Return the [X, Y] coordinate for the center point of the cell that contains the specified text.  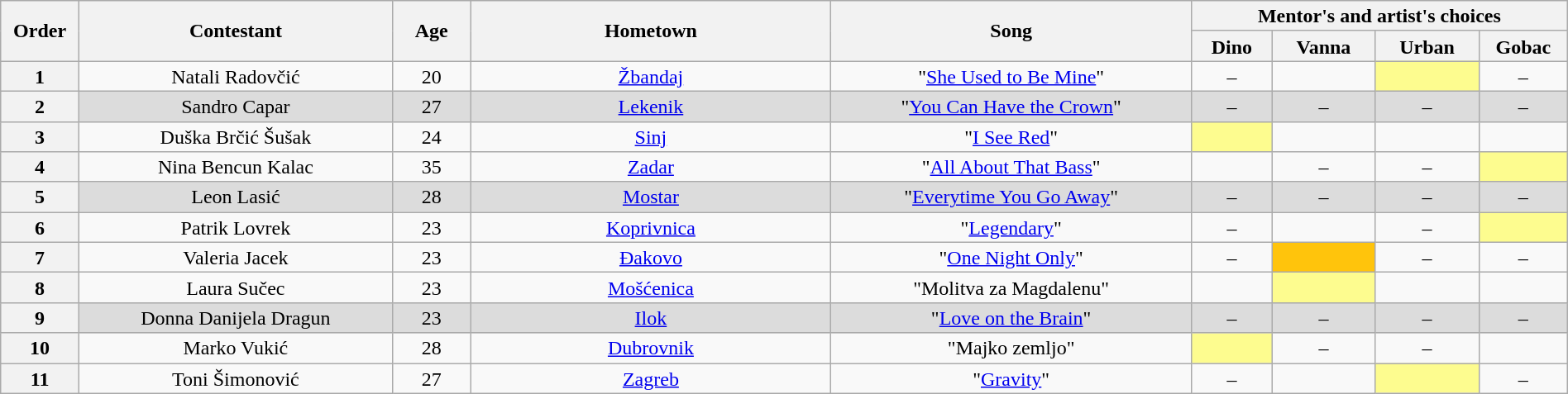
Ilok [651, 317]
Mostar [651, 197]
"Majko zemljo" [1011, 349]
2 [40, 106]
Valeria Jacek [235, 258]
Patrik Lovrek [235, 228]
Hometown [651, 31]
Leon Lasić [235, 197]
8 [40, 287]
Dino [1232, 46]
Mošćenica [651, 287]
Contestant [235, 31]
Order [40, 31]
"I See Red" [1011, 137]
Koprivnica [651, 228]
Žbandaj [651, 76]
Toni Šimonović [235, 378]
35 [432, 167]
Age [432, 31]
"All About That Bass" [1011, 167]
"You Can Have the Crown" [1011, 106]
5 [40, 197]
Đakovo [651, 258]
Vanna [1323, 46]
"One Night Only" [1011, 258]
20 [432, 76]
Lekenik [651, 106]
Natali Radovčić [235, 76]
11 [40, 378]
"Molitva za Magdalenu" [1011, 287]
"Legendary" [1011, 228]
Sinj [651, 137]
Zadar [651, 167]
4 [40, 167]
Zagreb [651, 378]
1 [40, 76]
"Gravity" [1011, 378]
Nina Bencun Kalac [235, 167]
Marko Vukić [235, 349]
9 [40, 317]
Urban [1427, 46]
Song [1011, 31]
7 [40, 258]
24 [432, 137]
6 [40, 228]
Duška Brčić Šušak [235, 137]
Gobac [1523, 46]
10 [40, 349]
3 [40, 137]
Dubrovnik [651, 349]
"Love on the Brain" [1011, 317]
Laura Sučec [235, 287]
Sandro Capar [235, 106]
Donna Danijela Dragun [235, 317]
"Everytime You Go Away" [1011, 197]
"She Used to Be Mine" [1011, 76]
Mentor's and artist's choices [1379, 17]
